Return (X, Y) of the center of cell containing provided text 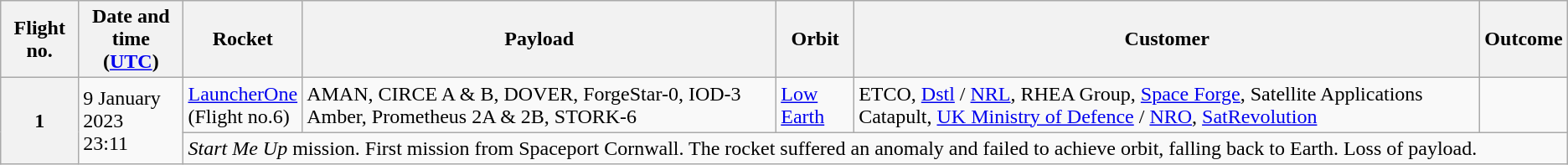
Rocket (243, 39)
Payload (539, 39)
LauncherOne(Flight no.6) (243, 106)
Low Earth (816, 106)
AMAN, CIRCE A & B, DOVER, ForgeStar-0, IOD-3 Amber, Prometheus 2A & 2B, STORK-6 (539, 106)
Outcome (1524, 39)
1 (40, 121)
Orbit (816, 39)
ETCO, Dstl / NRL, RHEA Group, Space Forge, Satellite Applications Catapult, UK Ministry of Defence / NRO, SatRevolution (1168, 106)
9 January 202323:11 (131, 121)
Flight no. (40, 39)
Date and time(UTC) (131, 39)
Customer (1168, 39)
